Return [x, y] of the center of cell containing provided text 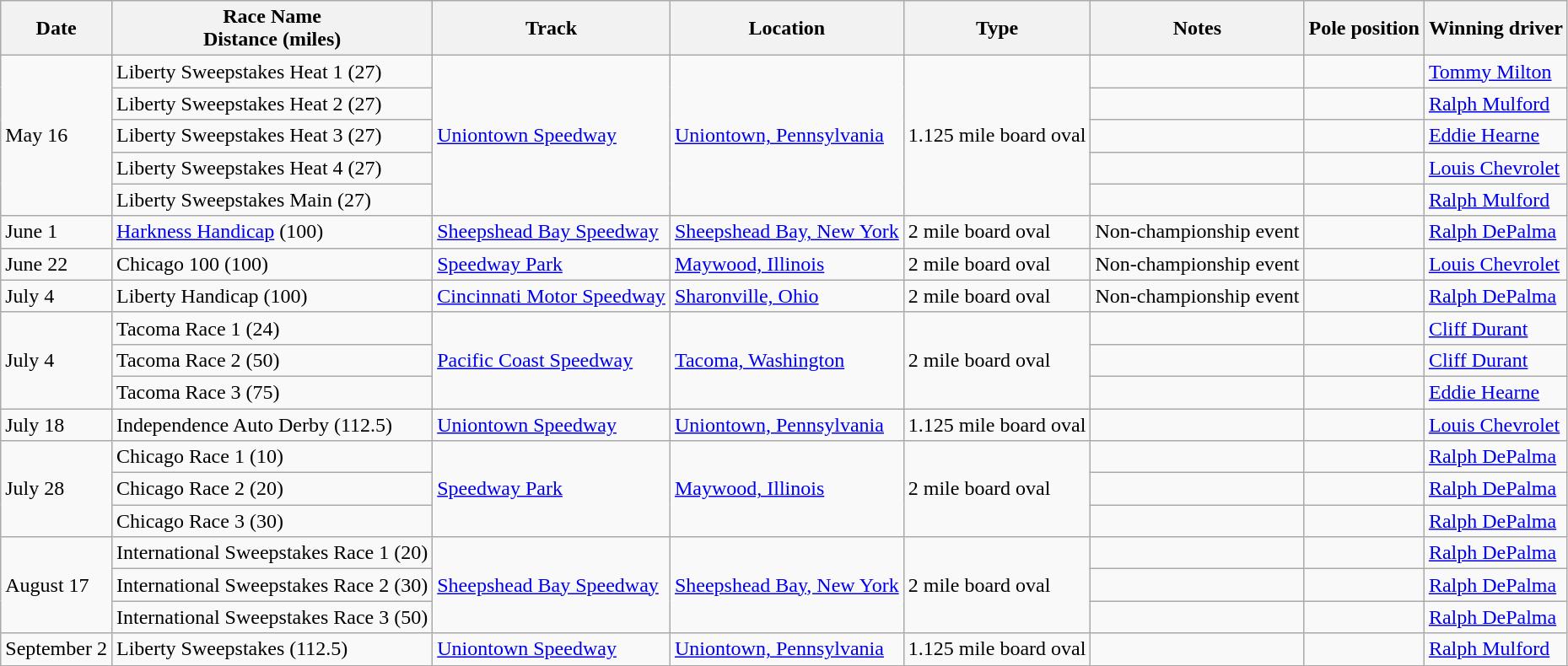
Cincinnati Motor Speedway [552, 296]
Sharonville, Ohio [786, 296]
International Sweepstakes Race 3 (50) [272, 617]
Chicago 100 (100) [272, 264]
International Sweepstakes Race 2 (30) [272, 585]
Liberty Sweepstakes (112.5) [272, 649]
Chicago Race 1 (10) [272, 457]
Liberty Sweepstakes Heat 2 (27) [272, 104]
Harkness Handicap (100) [272, 232]
June 22 [57, 264]
Date [57, 29]
Pole position [1364, 29]
Independence Auto Derby (112.5) [272, 424]
August 17 [57, 585]
Liberty Sweepstakes Heat 4 (27) [272, 168]
Chicago Race 2 (20) [272, 489]
Tacoma, Washington [786, 360]
Pacific Coast Speedway [552, 360]
Liberty Handicap (100) [272, 296]
Tacoma Race 2 (50) [272, 360]
Location [786, 29]
May 16 [57, 136]
Liberty Sweepstakes Main (27) [272, 200]
Tommy Milton [1495, 72]
Type [997, 29]
Notes [1198, 29]
June 1 [57, 232]
Race NameDistance (miles) [272, 29]
Chicago Race 3 (30) [272, 521]
September 2 [57, 649]
Winning driver [1495, 29]
Tacoma Race 1 (24) [272, 328]
Liberty Sweepstakes Heat 3 (27) [272, 136]
Tacoma Race 3 (75) [272, 392]
Liberty Sweepstakes Heat 1 (27) [272, 72]
July 18 [57, 424]
International Sweepstakes Race 1 (20) [272, 553]
July 28 [57, 489]
Track [552, 29]
